Locate the cell with the specified text and output its (X, Y) center coordinate. 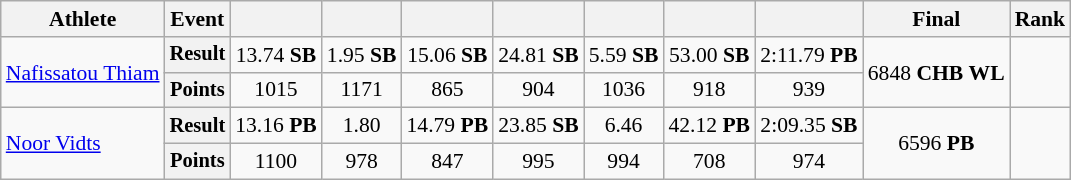
865 (447, 90)
Noor Vidts (83, 144)
1100 (276, 162)
1.80 (362, 126)
847 (447, 162)
1.95 SB (362, 55)
Rank (1040, 19)
23.85 SB (538, 126)
24.81 SB (538, 55)
53.00 SB (709, 55)
918 (709, 90)
13.16 PB (276, 126)
995 (538, 162)
6848 CHB WL (936, 72)
42.12 PB (709, 126)
2:09.35 SB (809, 126)
1015 (276, 90)
14.79 PB (447, 126)
978 (362, 162)
2:11.79 PB (809, 55)
Final (936, 19)
13.74 SB (276, 55)
6596 PB (936, 144)
Athlete (83, 19)
15.06 SB (447, 55)
708 (709, 162)
Event (198, 19)
904 (538, 90)
974 (809, 162)
5.59 SB (624, 55)
939 (809, 90)
Nafissatou Thiam (83, 72)
1171 (362, 90)
994 (624, 162)
1036 (624, 90)
6.46 (624, 126)
